Capture the cell that displays the provided text and extract its (X, Y) central coordinate. 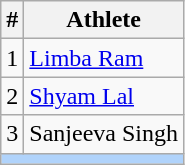
Limba Ram (104, 58)
Shyam Lal (104, 96)
Athlete (104, 20)
# (12, 20)
3 (12, 134)
2 (12, 96)
1 (12, 58)
Sanjeeva Singh (104, 134)
